Provide the (X, Y) coordinate of the cell's center where the given text is located.  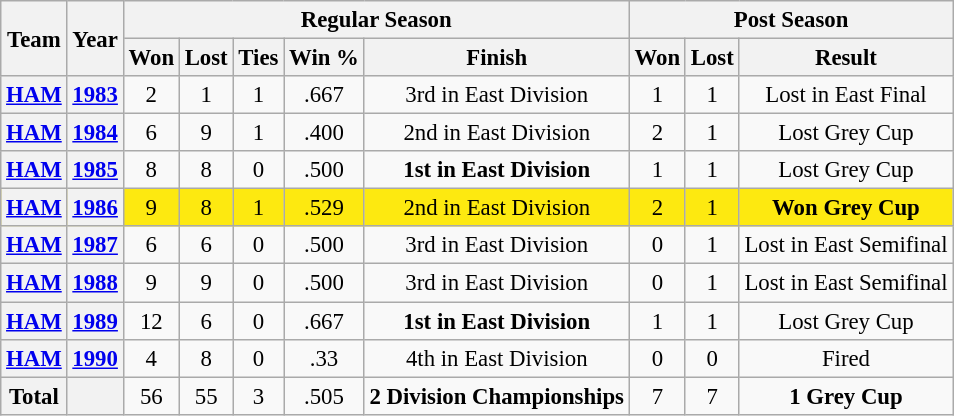
Fired (846, 358)
56 (151, 396)
Post Season (791, 20)
1985 (95, 170)
Lost in East Final (846, 95)
.33 (324, 358)
.505 (324, 396)
1983 (95, 95)
.400 (324, 133)
Ties (258, 58)
1987 (95, 245)
1988 (95, 283)
3 (258, 396)
Total (34, 396)
4th in East Division (496, 358)
1986 (95, 208)
.529 (324, 208)
Team (34, 38)
2 Division Championships (496, 396)
1990 (95, 358)
55 (206, 396)
4 (151, 358)
Win % (324, 58)
Result (846, 58)
1984 (95, 133)
Regular Season (376, 20)
Won Grey Cup (846, 208)
Year (95, 38)
Finish (496, 58)
12 (151, 321)
1989 (95, 321)
1 Grey Cup (846, 396)
